Pinpoint the cell where the given text exists, returning its (X, Y) midpoint coordinate. 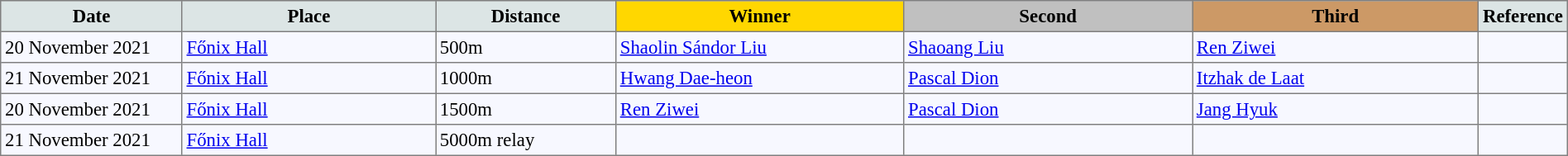
1500m (526, 109)
1000m (526, 78)
Distance (526, 17)
Second (1049, 17)
Jang Hyuk (1336, 109)
500m (526, 47)
Reference (1523, 17)
Hwang Dae-heon (759, 78)
Date (92, 17)
Third (1336, 17)
Winner (759, 17)
5000m relay (526, 140)
Shaoang Liu (1049, 47)
Itzhak de Laat (1336, 78)
Place (308, 17)
Shaolin Sándor Liu (759, 47)
